For the text-containing cell, return its midpoint in (X, Y) coordinate format. 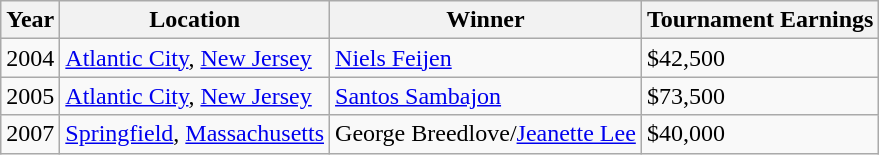
$42,500 (760, 58)
Santos Sambajon (486, 96)
George Breedlove/Jeanette Lee (486, 134)
$73,500 (760, 96)
2004 (30, 58)
$40,000 (760, 134)
Location (195, 20)
Tournament Earnings (760, 20)
Springfield, Massachusetts (195, 134)
Year (30, 20)
Winner (486, 20)
Niels Feijen (486, 58)
2005 (30, 96)
2007 (30, 134)
